Return (X, Y) of the center of cell containing provided text 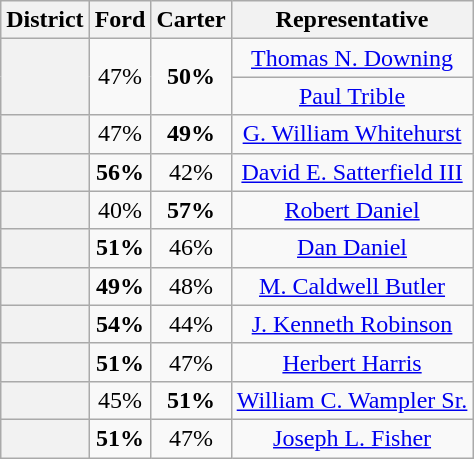
56% (120, 172)
District (45, 20)
54% (120, 324)
50% (191, 77)
Ford (120, 20)
G. William Whitehurst (352, 134)
J. Kenneth Robinson (352, 324)
44% (191, 324)
42% (191, 172)
Joseph L. Fisher (352, 438)
Carter (191, 20)
M. Caldwell Butler (352, 286)
Dan Daniel (352, 248)
46% (191, 248)
Paul Trible (352, 96)
Thomas N. Downing (352, 58)
Robert Daniel (352, 210)
David E. Satterfield III (352, 172)
45% (120, 400)
40% (120, 210)
William C. Wampler Sr. (352, 400)
57% (191, 210)
48% (191, 286)
Representative (352, 20)
Herbert Harris (352, 362)
